Find where the given text appears and provide that cell's center as (x, y) coordinate. 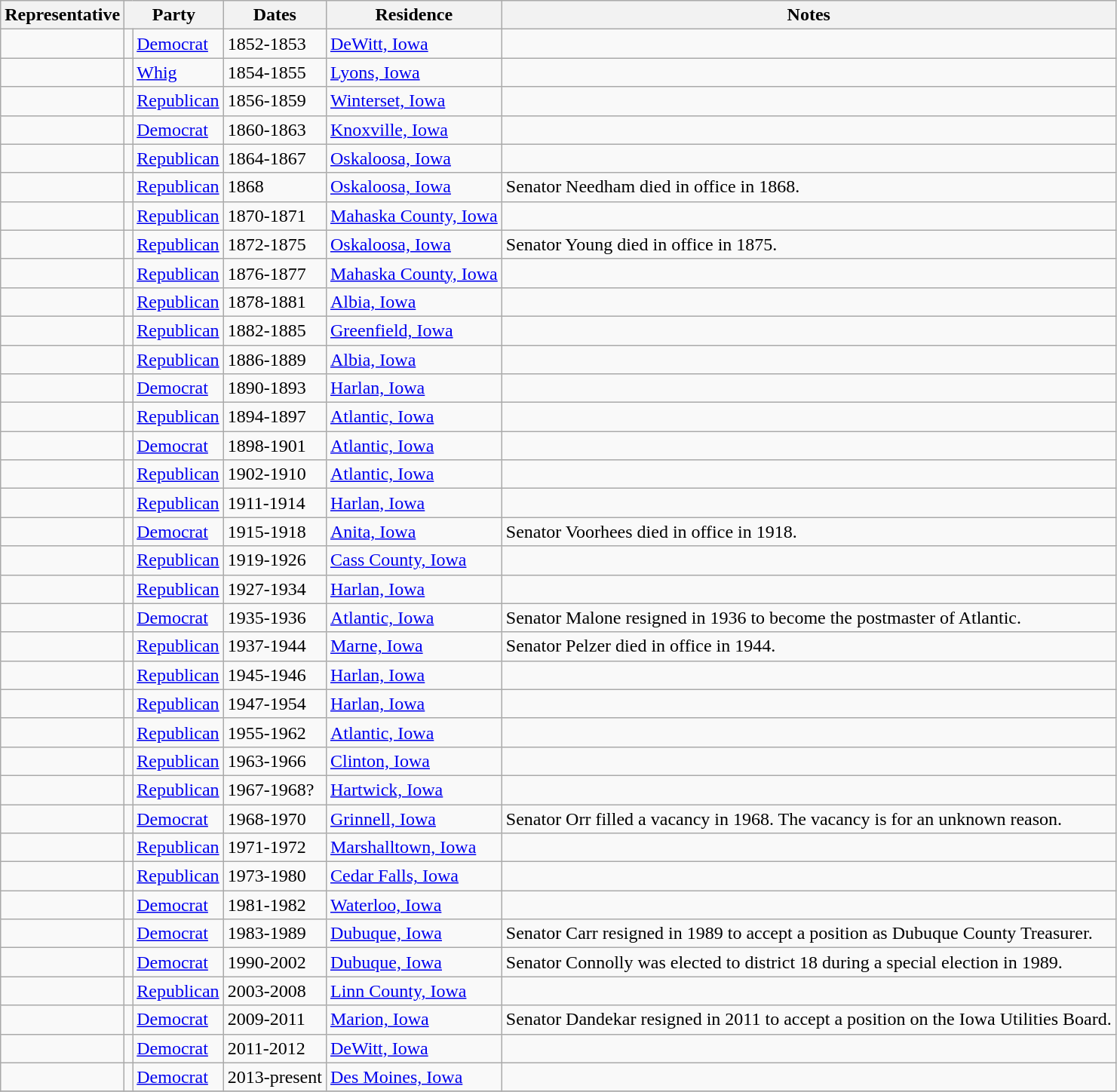
1915-1918 (275, 532)
Senator Dandekar resigned in 2011 to accept a position on the Iowa Utilities Board. (809, 1020)
1967-1968? (275, 790)
Senator Young died in office in 1875. (809, 244)
2003-2008 (275, 991)
Senator Orr filled a vacancy in 1968. The vacancy is for an unknown reason. (809, 818)
1971-1972 (275, 848)
1902-1910 (275, 474)
1870-1871 (275, 216)
Notes (809, 15)
Waterloo, Iowa (413, 905)
Senator Needham died in office in 1868. (809, 187)
Anita, Iowa (413, 532)
1983-1989 (275, 934)
1947-1954 (275, 704)
Senator Carr resigned in 1989 to accept a position as Dubuque County Treasurer. (809, 934)
1981-1982 (275, 905)
2011-2012 (275, 1048)
1935-1936 (275, 618)
1927-1934 (275, 589)
Cass County, Iowa (413, 560)
1868 (275, 187)
Winterset, Iowa (413, 101)
Representative (63, 15)
1860-1863 (275, 130)
Lyons, Iowa (413, 72)
1937-1944 (275, 646)
1864-1867 (275, 158)
Dates (275, 15)
1882-1885 (275, 330)
1878-1881 (275, 302)
Senator Voorhees died in office in 1918. (809, 532)
Hartwick, Iowa (413, 790)
1963-1966 (275, 761)
Party (173, 15)
1876-1877 (275, 273)
1898-1901 (275, 446)
1990-2002 (275, 962)
Residence (413, 15)
Clinton, Iowa (413, 761)
Senator Connolly was elected to district 18 during a special election in 1989. (809, 962)
2009-2011 (275, 1020)
Knoxville, Iowa (413, 130)
1854-1855 (275, 72)
1852-1853 (275, 44)
1911-1914 (275, 503)
Whig (178, 72)
1890-1893 (275, 388)
Linn County, Iowa (413, 991)
Des Moines, Iowa (413, 1077)
1894-1897 (275, 417)
1872-1875 (275, 244)
Greenfield, Iowa (413, 330)
1973-1980 (275, 876)
1856-1859 (275, 101)
Cedar Falls, Iowa (413, 876)
1968-1970 (275, 818)
Marshalltown, Iowa (413, 848)
1919-1926 (275, 560)
Grinnell, Iowa (413, 818)
1886-1889 (275, 360)
1945-1946 (275, 675)
Marion, Iowa (413, 1020)
Senator Pelzer died in office in 1944. (809, 646)
1955-1962 (275, 732)
Marne, Iowa (413, 646)
Senator Malone resigned in 1936 to become the postmaster of Atlantic. (809, 618)
2013-present (275, 1077)
